Search for the cell housing the specified text and yield its (X, Y) center coordinate. 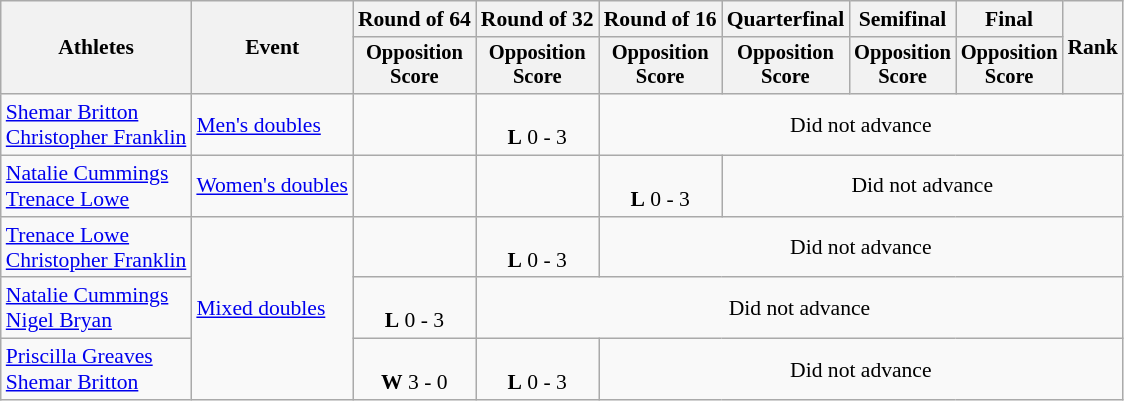
Event (272, 48)
Mixed doubles (272, 308)
W 3 - 0 (414, 370)
Natalie CummingsNigel Bryan (96, 308)
Semifinal (902, 19)
Final (1010, 19)
Round of 32 (538, 19)
Priscilla GreavesShemar Britton (96, 370)
Round of 16 (660, 19)
Trenace LoweChristopher Franklin (96, 248)
Rank (1092, 48)
Quarterfinal (786, 19)
Round of 64 (414, 19)
Men's doubles (272, 124)
Shemar BrittonChristopher Franklin (96, 124)
Athletes (96, 48)
Natalie CummingsTrenace Lowe (96, 186)
Women's doubles (272, 186)
